From the cell containing the given text, extract its center point as (x, y) coordinate. 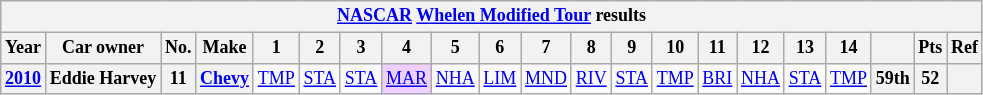
3 (360, 48)
7 (546, 48)
MAR (407, 78)
No. (178, 48)
10 (675, 48)
LIM (500, 78)
2010 (24, 78)
Year (24, 48)
MND (546, 78)
13 (804, 48)
8 (591, 48)
4 (407, 48)
Eddie Harvey (102, 78)
6 (500, 48)
RIV (591, 78)
14 (849, 48)
NASCAR Whelen Modified Tour results (492, 16)
Car owner (102, 48)
12 (761, 48)
Ref (965, 48)
2 (320, 48)
Pts (930, 48)
Chevy (225, 78)
9 (632, 48)
Make (225, 48)
5 (455, 48)
59th (892, 78)
52 (930, 78)
1 (276, 48)
BRI (718, 78)
